Output the (x, y) coordinate of the center of the cell containing the given text.  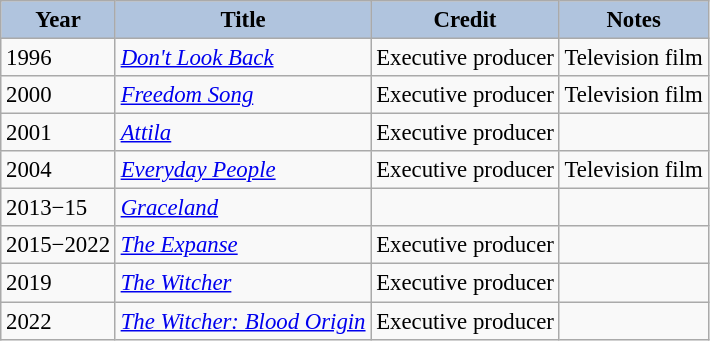
1996 (58, 58)
2013−15 (58, 208)
2019 (58, 283)
Everyday People (242, 170)
2001 (58, 133)
Freedom Song (242, 95)
Don't Look Back (242, 58)
2004 (58, 170)
Year (58, 20)
Attila (242, 133)
2000 (58, 95)
The Witcher (242, 283)
Graceland (242, 208)
The Witcher: Blood Origin (242, 321)
Notes (634, 20)
2022 (58, 321)
The Expanse (242, 245)
2015−2022 (58, 245)
Credit (465, 20)
Title (242, 20)
